For the text-containing cell, return its midpoint in [X, Y] coordinate format. 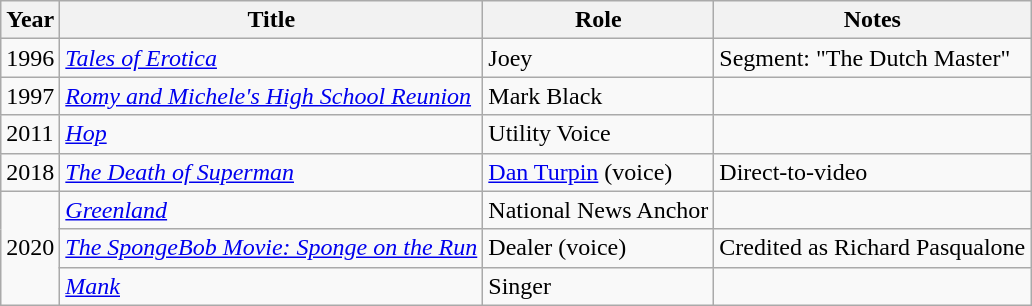
Dealer (voice) [598, 248]
Credited as Richard Pasqualone [872, 248]
Segment: "The Dutch Master" [872, 58]
Hop [272, 134]
Tales of Erotica [272, 58]
Role [598, 20]
2020 [30, 248]
Utility Voice [598, 134]
Singer [598, 286]
The SpongeBob Movie: Sponge on the Run [272, 248]
2011 [30, 134]
Romy and Michele's High School Reunion [272, 96]
Mank [272, 286]
1997 [30, 96]
The Death of Superman [272, 172]
Notes [872, 20]
Joey [598, 58]
Year [30, 20]
1996 [30, 58]
Mark Black [598, 96]
Direct-to-video [872, 172]
National News Anchor [598, 210]
2018 [30, 172]
Dan Turpin (voice) [598, 172]
Greenland [272, 210]
Title [272, 20]
